Capture the cell that displays the provided text and extract its [x, y] central coordinate. 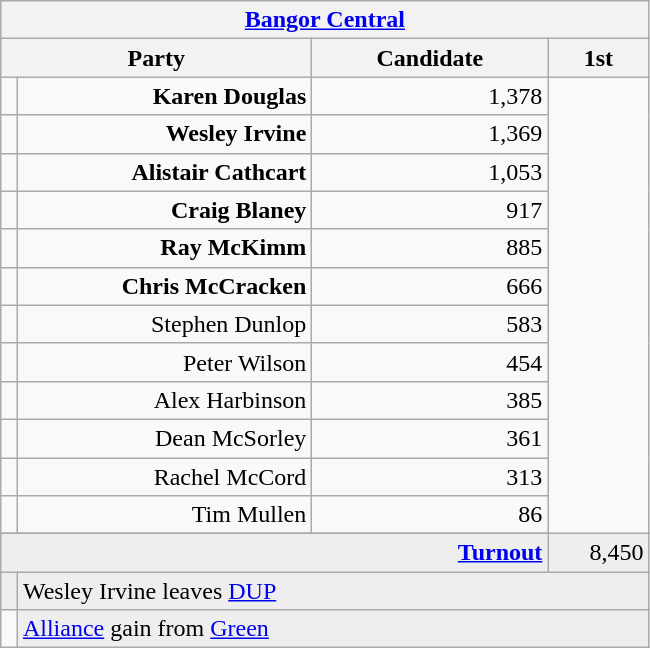
1,053 [430, 172]
Dean McSorley [164, 438]
Party [156, 58]
454 [430, 362]
Stephen Dunlop [164, 324]
86 [430, 515]
Turnout [274, 553]
Karen Douglas [164, 96]
Craig Blaney [164, 210]
1,369 [430, 134]
885 [430, 248]
Alex Harbinson [164, 400]
583 [430, 324]
1st [598, 58]
8,450 [598, 553]
361 [430, 438]
Tim Mullen [164, 515]
Peter Wilson [164, 362]
Rachel McCord [164, 477]
Chris McCracken [164, 286]
Alliance gain from Green [333, 629]
Wesley Irvine leaves DUP [333, 591]
385 [430, 400]
Bangor Central [325, 20]
917 [430, 210]
666 [430, 286]
Wesley Irvine [164, 134]
Alistair Cathcart [164, 172]
1,378 [430, 96]
Candidate [430, 58]
313 [430, 477]
Ray McKimm [164, 248]
